For the text-containing cell, return its midpoint in [x, y] coordinate format. 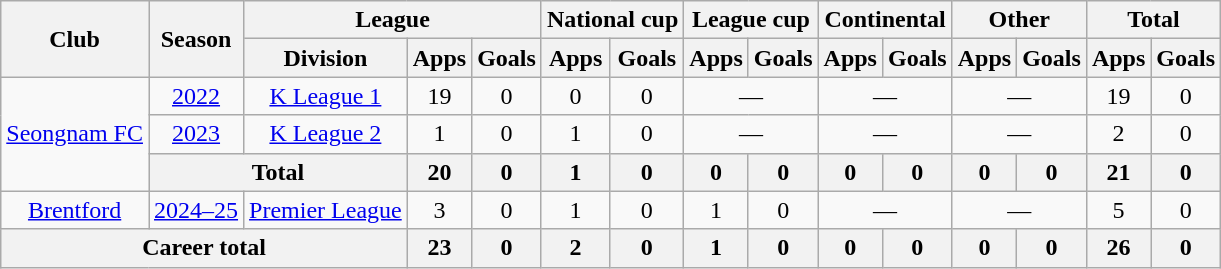
5 [1118, 210]
23 [439, 248]
League cup [751, 20]
League [393, 20]
K League 2 [326, 134]
2023 [196, 134]
K League 1 [326, 96]
Brentford [75, 210]
21 [1118, 172]
26 [1118, 248]
Club [75, 39]
Division [326, 58]
National cup [612, 20]
3 [439, 210]
20 [439, 172]
2022 [196, 96]
2024–25 [196, 210]
Premier League [326, 210]
Season [196, 39]
Seongnam FC [75, 134]
Career total [204, 248]
Continental [885, 20]
Other [1019, 20]
